Return [X, Y] of the center of cell containing provided text 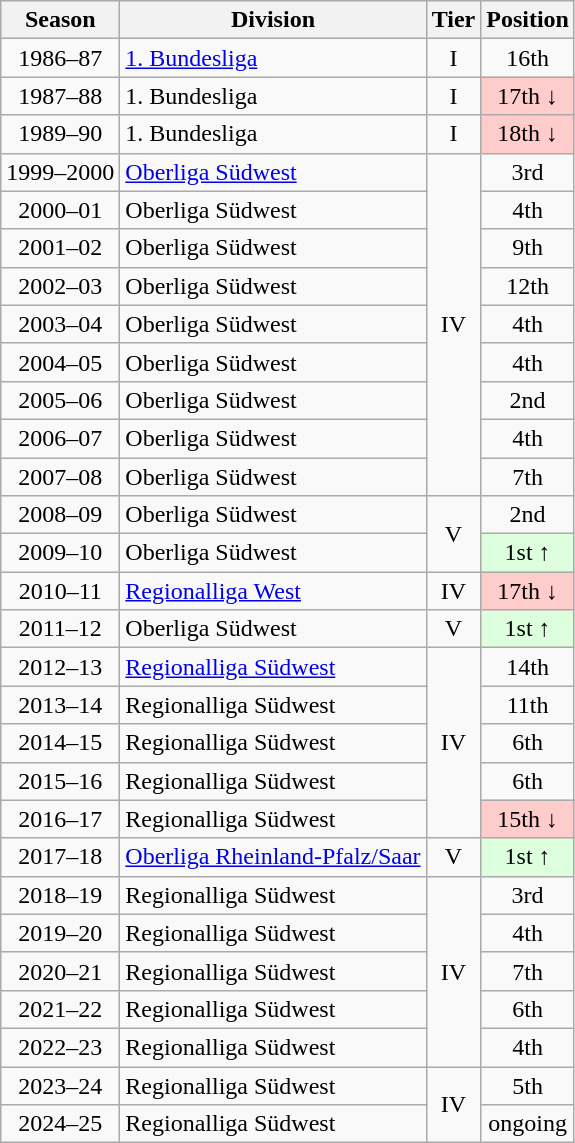
9th [528, 248]
1987–88 [60, 96]
2001–02 [60, 248]
ongoing [528, 1124]
2015–16 [60, 781]
2003–04 [60, 324]
15th ↓ [528, 819]
Position [528, 20]
2018–19 [60, 895]
2004–05 [60, 362]
11th [528, 705]
2005–06 [60, 400]
2019–20 [60, 933]
5th [528, 1085]
2017–18 [60, 857]
12th [528, 286]
2012–13 [60, 667]
Division [273, 20]
2013–14 [60, 705]
2020–21 [60, 971]
16th [528, 58]
Oberliga Rheinland-Pfalz/Saar [273, 857]
14th [528, 667]
1999–2000 [60, 172]
2016–17 [60, 819]
2010–11 [60, 591]
2014–15 [60, 743]
2007–08 [60, 477]
2022–23 [60, 1047]
1989–90 [60, 134]
2021–22 [60, 1009]
Season [60, 20]
2011–12 [60, 629]
2002–03 [60, 286]
2006–07 [60, 438]
18th ↓ [528, 134]
2023–24 [60, 1085]
2000–01 [60, 210]
Tier [454, 20]
Regionalliga West [273, 591]
2008–09 [60, 515]
1986–87 [60, 58]
2024–25 [60, 1124]
2009–10 [60, 553]
